Return the (x, y) coordinate for the center point of the cell that contains the specified text.  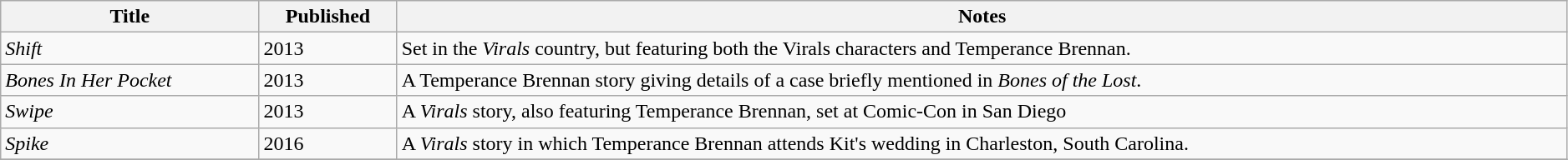
Notes (982, 17)
Title (130, 17)
A Temperance Brennan story giving details of a case briefly mentioned in Bones of the Lost. (982, 80)
Swipe (130, 112)
Bones In Her Pocket (130, 80)
Shift (130, 48)
2016 (327, 143)
Published (327, 17)
Spike (130, 143)
A Virals story, also featuring Temperance Brennan, set at Comic-Con in San Diego (982, 112)
A Virals story in which Temperance Brennan attends Kit's wedding in Charleston, South Carolina. (982, 143)
Set in the Virals country, but featuring both the Virals characters and Temperance Brennan. (982, 48)
